Locate the cell with the specified text and output its (x, y) center coordinate. 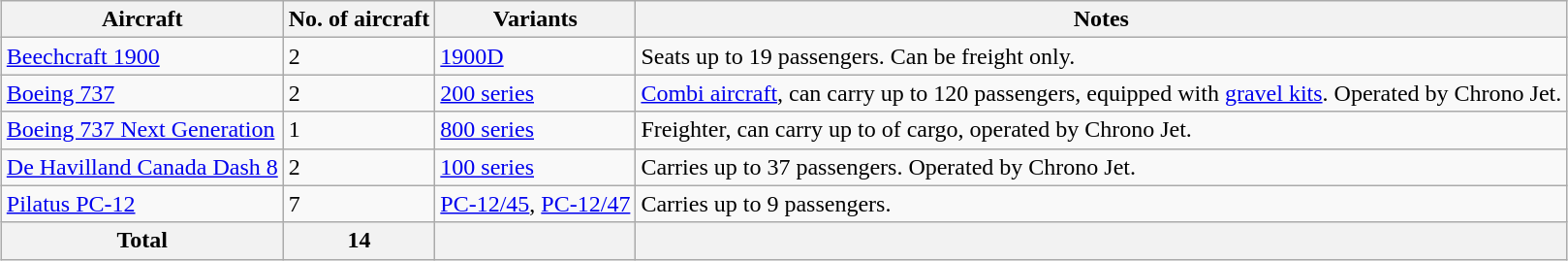
Combi aircraft, can carry up to 120 passengers, equipped with gravel kits. Operated by Chrono Jet. (1101, 93)
Boeing 737 (141, 93)
Boeing 737 Next Generation (141, 130)
1 (359, 130)
Notes (1101, 19)
No. of aircraft (359, 19)
1900D (535, 56)
14 (359, 241)
Aircraft (141, 19)
Beechcraft 1900 (141, 56)
800 series (535, 130)
Total (141, 241)
100 series (535, 167)
200 series (535, 93)
Carries up to 9 passengers. (1101, 204)
Variants (535, 19)
Pilatus PC-12 (141, 204)
7 (359, 204)
PC-12/45, PC-12/47 (535, 204)
De Havilland Canada Dash 8 (141, 167)
Freighter, can carry up to of cargo, operated by Chrono Jet. (1101, 130)
Carries up to 37 passengers. Operated by Chrono Jet. (1101, 167)
Seats up to 19 passengers. Can be freight only. (1101, 56)
